From the cell containing the given text, extract its center point as [x, y] coordinate. 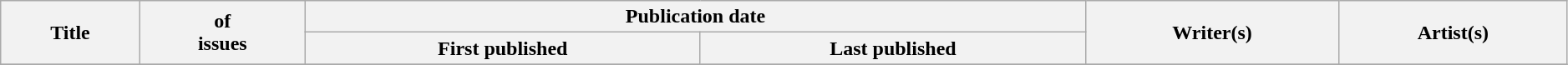
Artist(s) [1453, 32]
ofissues [222, 32]
First published [503, 48]
Last published [893, 48]
Title [70, 32]
Writer(s) [1213, 32]
Publication date [695, 17]
